Output the (X, Y) coordinate of the center of the cell containing the given text.  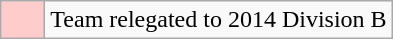
Team relegated to 2014 Division B (218, 20)
